Identify which cell holds the provided text, then report its (X, Y) central coordinate. 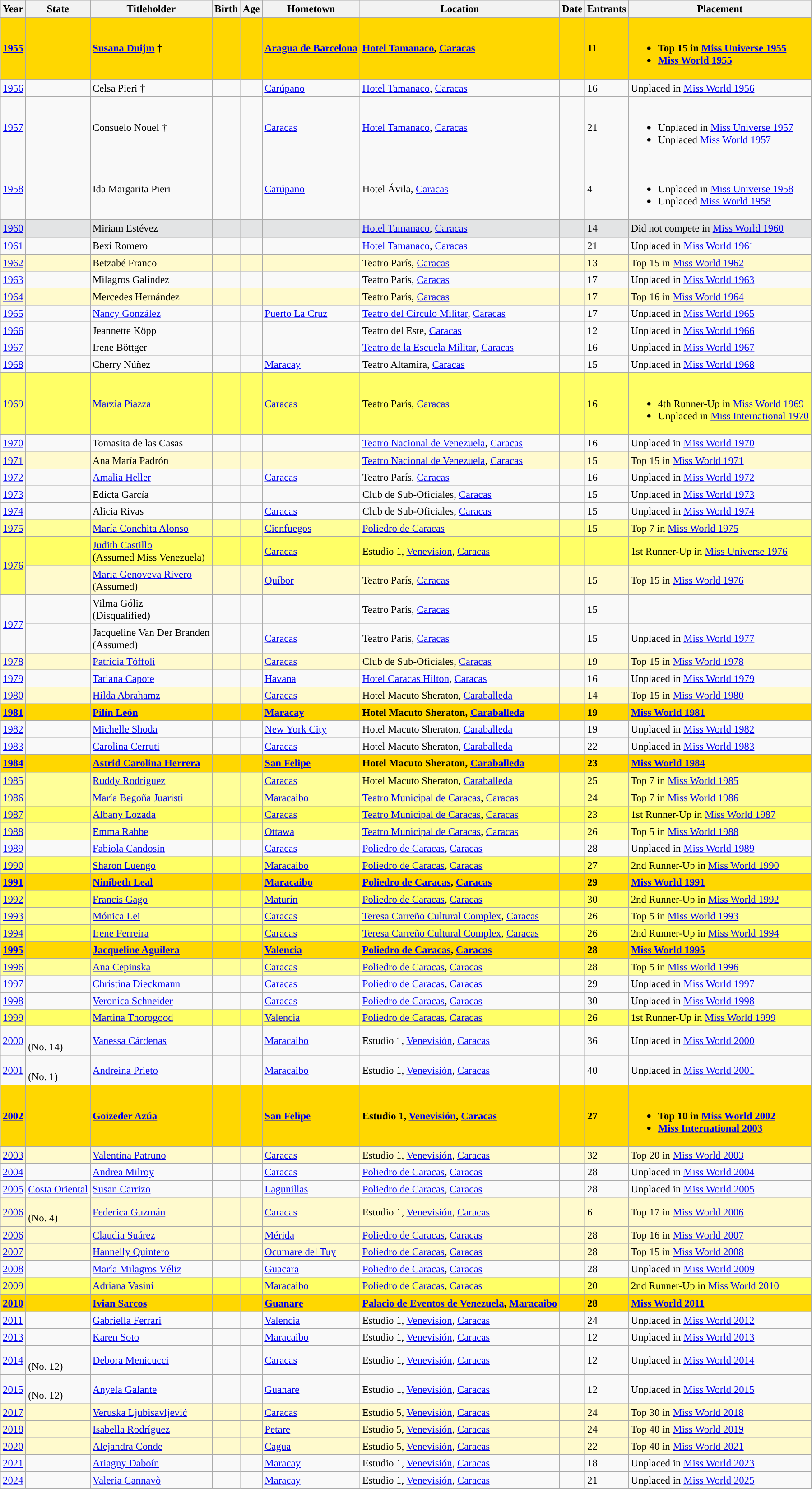
2015 (13, 1389)
(No. 1) (58, 1071)
Unplaced in Miss World 1961 (719, 246)
1982 (13, 729)
(No. 14) (58, 1041)
Milagros Galíndez (151, 279)
1971 (13, 460)
Anyela Galante (151, 1389)
2021 (13, 1463)
New York City (311, 729)
2011 (13, 1320)
Miss World 1995 (719, 950)
Veronica Schneider (151, 1001)
Valentina Patruno (151, 1155)
2013 (13, 1337)
Unplaced in Miss World 2025 (719, 1480)
Veruska Ljubisavljević (151, 1412)
Unplaced in Miss World 1973 (719, 494)
Jacqueline Aguilera (151, 950)
Top 16 in Miss World 2007 (719, 1235)
State (58, 9)
Unplaced in Miss World 1970 (719, 443)
María Conchita Alonso (151, 528)
Tatiana Capote (151, 679)
Puerto La Cruz (311, 314)
36 (607, 1041)
Top 15 in Miss World 1971 (719, 460)
Gabriella Ferrari (151, 1320)
Top 15 in Miss World 1962 (719, 263)
Unplaced in Miss World 2013 (719, 1337)
Top 15 in Miss World 1980 (719, 696)
Unplaced in Miss World 1979 (719, 679)
Cherry Núñez (151, 364)
2014 (13, 1360)
Hannelly Quintero (151, 1252)
Michelle Shoda (151, 729)
Unplaced in Miss World 1977 (719, 638)
1975 (13, 528)
Unplaced in Miss World 1966 (719, 330)
1990 (13, 865)
Hilda Abrahamz (151, 696)
Christina Dieckmann (151, 984)
Unplaced in Miss World 2004 (719, 1172)
Top 5 in Miss World 1996 (719, 967)
Unplaced in Miss World 2000 (719, 1041)
Jacqueline Van Der Branden(Assumed) (151, 638)
Albany Lozada (151, 814)
2nd Runner-Up in Miss World 1992 (719, 899)
Marzia Piazza (151, 404)
Fabiola Candosin (151, 849)
Entrants (607, 9)
Patricia Tóffoli (151, 662)
1995 (13, 950)
2004 (13, 1172)
Martina Thorogood (151, 1018)
Alejandra Conde (151, 1446)
Guacara (311, 1269)
Miss World 1981 (719, 713)
1984 (13, 764)
Ida Margarita Pieri (151, 189)
Year (13, 9)
Maturín (311, 899)
Karen Soto (151, 1337)
1961 (13, 246)
Location (459, 9)
Francis Gago (151, 899)
Ruddy Rodríguez (151, 780)
Unplaced in Miss World 1963 (719, 279)
Debora Menicucci (151, 1360)
Susan Carrizo (151, 1189)
4th Runner-Up in Miss World 1969Unplaced in Miss International 1970 (719, 404)
1998 (13, 1001)
María Begoña Juaristi (151, 798)
Emma Rabbe (151, 831)
Top 7 in Miss World 1985 (719, 780)
40 (607, 1071)
Mónica Lei (151, 916)
Ninibeth Leal (151, 882)
32 (607, 1155)
Hometown (311, 9)
Did not compete in Miss World 1960 (719, 229)
Unplaced in Miss World 2009 (719, 1269)
1960 (13, 229)
1997 (13, 984)
Ottawa (311, 831)
2020 (13, 1446)
Top 15 in Miss World 2008 (719, 1252)
4 (607, 189)
1985 (13, 780)
Top 20 in Miss World 2003 (719, 1155)
Andrea Milroy (151, 1172)
Pilín León (151, 713)
Miss World 2011 (719, 1303)
2003 (13, 1155)
2nd Runner-Up in Miss World 1990 (719, 865)
Birth (227, 9)
Unplaced in Miss World 1997 (719, 984)
Top 15 in Miss World 1976 (719, 580)
1972 (13, 477)
Unplaced in Miss World 2014 (719, 1360)
1983 (13, 747)
Top 40 in Miss World 2019 (719, 1429)
2010 (13, 1303)
1980 (13, 696)
1957 (13, 127)
Cienfuegos (311, 528)
Susana Duijm † (151, 49)
1994 (13, 933)
Poliedro de Caracas (459, 528)
1956 (13, 88)
6 (607, 1212)
Tomasita de las Casas (151, 443)
Unplaced in Miss World 2015 (719, 1389)
Unplaced in Miss World 1956 (719, 88)
1st Runner-Up in Miss World 1999 (719, 1018)
Top 7 in Miss World 1986 (719, 798)
1988 (13, 831)
Jeannette Köpp (151, 330)
Unplaced in Miss World 1968 (719, 364)
Unplaced in Miss World 1974 (719, 511)
Top 10 in Miss World 2002Miss International 2003 (719, 1116)
20 (607, 1286)
Mercedes Hernández (151, 297)
Ivian Sarcos (151, 1303)
Unplaced in Miss World 1989 (719, 849)
1969 (13, 404)
2002 (13, 1116)
1989 (13, 849)
Carolina Cerruti (151, 747)
Ariagny Daboín (151, 1463)
Nancy González (151, 314)
1st Runner-Up in Miss Universe 1976 (719, 552)
2007 (13, 1252)
2009 (13, 1286)
18 (607, 1463)
Unplaced in Miss World 1983 (719, 747)
Quíbor (311, 580)
Unplaced in Miss Universe 1958Unplaced Miss World 1958 (719, 189)
11 (607, 49)
(No. 4) (58, 1212)
Unplaced in Miss World 2023 (719, 1463)
Unplaced in Miss World 1965 (719, 314)
Consuelo Nouel † (151, 127)
Miriam Estévez (151, 229)
Top 15 in Miss Universe 1955Miss World 1955 (719, 49)
Ocumare del Tuy (311, 1252)
Top 5 in Miss World 1988 (719, 831)
María Genoveva Rivero(Assumed) (151, 580)
1976 (13, 566)
Palacio de Eventos de Venezuela, Maracaibo (459, 1303)
2005 (13, 1189)
Unplaced in Miss World 2001 (719, 1071)
Judith Castillo(Assumed Miss Venezuela) (151, 552)
1968 (13, 364)
1996 (13, 967)
Betzabé Franco (151, 263)
1967 (13, 348)
Top 17 in Miss World 2006 (719, 1212)
1986 (13, 798)
Vilma Góliz(Disqualified) (151, 609)
1979 (13, 679)
1974 (13, 511)
Unplaced in Miss World 2005 (719, 1189)
Top 40 in Miss World 2021 (719, 1446)
2nd Runner-Up in Miss World 2010 (719, 1286)
Astrid Carolina Herrera (151, 764)
Unplaced in Miss World 1967 (719, 348)
Placement (719, 9)
Teatro de la Escuela Militar, Caracas (459, 348)
13 (607, 263)
1987 (13, 814)
1962 (13, 263)
Aragua de Barcelona (311, 49)
1991 (13, 882)
1978 (13, 662)
Top 5 in Miss World 1993 (719, 916)
Top 7 in Miss World 1975 (719, 528)
1963 (13, 279)
Irene Ferreira (151, 933)
Havana (311, 679)
Claudia Suárez (151, 1235)
2024 (13, 1480)
Unplaced in Miss World 1982 (719, 729)
Hotel Caracas Hilton, Caracas (459, 679)
Date (572, 9)
1st Runner-Up in Miss World 1987 (719, 814)
Costa Oriental (58, 1189)
2nd Runner-Up in Miss World 1994 (719, 933)
1977 (13, 624)
Hotel Ávila, Caracas (459, 189)
1992 (13, 899)
Amalia Heller (151, 477)
2017 (13, 1412)
Unplaced in Miss World 2012 (719, 1320)
Miss World 1991 (719, 882)
1958 (13, 189)
Ana María Padrón (151, 460)
Top 15 in Miss World 1978 (719, 662)
Alicia Rivas (151, 511)
Teatro Altamira, Caracas (459, 364)
1966 (13, 330)
Isabella Rodríguez (151, 1429)
Top 30 in Miss World 2018 (719, 1412)
Mérida (311, 1235)
Titleholder (151, 9)
Unplaced in Miss Universe 1957Unplaced Miss World 1957 (719, 127)
Teatro del Este, Caracas (459, 330)
Irene Böttger (151, 348)
Celsa Pieri † (151, 88)
2001 (13, 1071)
Petare (311, 1429)
2018 (13, 1429)
Unplaced in Miss World 1972 (719, 477)
1970 (13, 443)
Ana Cepinska (151, 967)
Goizeder Azúa (151, 1116)
Sharon Luengo (151, 865)
Edicta García (151, 494)
1993 (13, 916)
Andreína Prieto (151, 1071)
Miss World 1984 (719, 764)
Cagua (311, 1446)
Adriana Vasini (151, 1286)
Lagunillas (311, 1189)
1965 (13, 314)
1999 (13, 1018)
Valeria Cannavò (151, 1480)
Age (251, 9)
1981 (13, 713)
2008 (13, 1269)
1955 (13, 49)
1973 (13, 494)
Federica Guzmán (151, 1212)
Top 16 in Miss World 1964 (719, 297)
María Milagros Véliz (151, 1269)
2000 (13, 1041)
Teatro del Círculo Militar, Caracas (459, 314)
Unplaced in Miss World 1998 (719, 1001)
Bexi Romero (151, 246)
1964 (13, 297)
25 (607, 780)
Vanessa Cárdenas (151, 1041)
